Provide the [X, Y] coordinate of the cell's center where the given text is located.  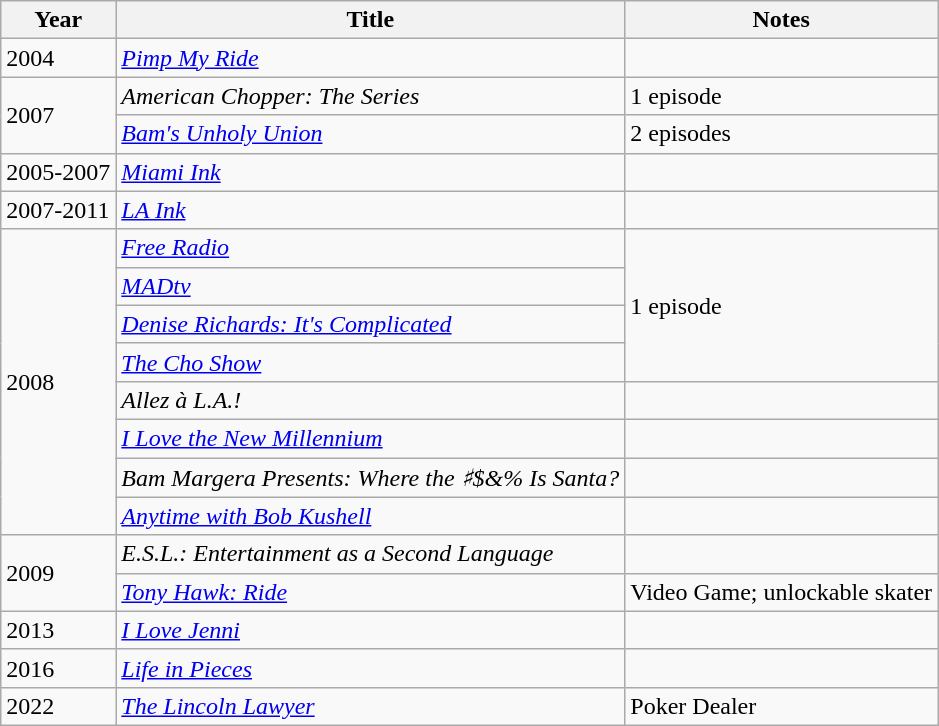
Free Radio [370, 248]
2007 [58, 115]
I Love the New Millennium [370, 438]
Video Game; unlockable skater [782, 592]
2005-2007 [58, 172]
Poker Dealer [782, 706]
2022 [58, 706]
2004 [58, 58]
Bam's Unholy Union [370, 134]
American Chopper: The Series [370, 96]
Year [58, 20]
LA Ink [370, 210]
Tony Hawk: Ride [370, 592]
Denise Richards: It's Complicated [370, 324]
2 episodes [782, 134]
2009 [58, 573]
The Cho Show [370, 362]
Anytime with Bob Kushell [370, 516]
The Lincoln Lawyer [370, 706]
Title [370, 20]
2008 [58, 382]
Allez à L.A.! [370, 400]
E.S.L.: Entertainment as a Second Language [370, 554]
Bam Margera Presents: Where the ♯$&% Is Santa? [370, 478]
MADtv [370, 286]
2007-2011 [58, 210]
2013 [58, 630]
Miami Ink [370, 172]
Life in Pieces [370, 668]
Notes [782, 20]
2016 [58, 668]
I Love Jenni [370, 630]
Pimp My Ride [370, 58]
